Search for the cell housing the specified text and yield its [x, y] center coordinate. 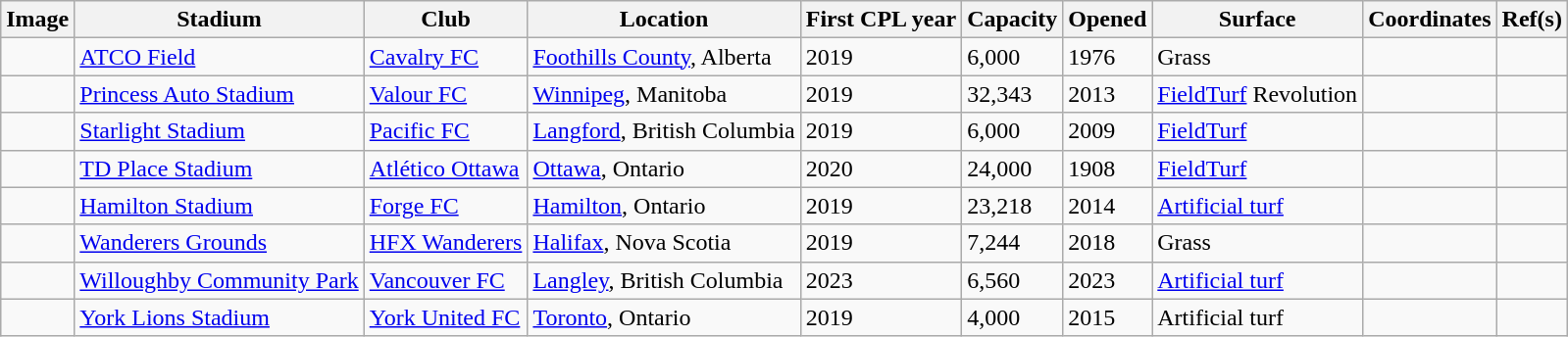
6,560 [1012, 280]
Ottawa, Ontario [664, 168]
Atlético Ottawa [445, 168]
Pacific FC [445, 131]
York United FC [445, 317]
Cavalry FC [445, 57]
2009 [1108, 131]
Image [37, 20]
2015 [1108, 317]
Langley, British Columbia [664, 280]
First CPL year [881, 20]
1908 [1108, 168]
FieldTurf Revolution [1257, 94]
Valour FC [445, 94]
Wanderers Grounds [220, 243]
32,343 [1012, 94]
2018 [1108, 243]
2020 [881, 168]
2013 [1108, 94]
Opened [1108, 20]
Willoughby Community Park [220, 280]
HFX Wanderers [445, 243]
Princess Auto Stadium [220, 94]
1976 [1108, 57]
4,000 [1012, 317]
23,218 [1012, 206]
Forge FC [445, 206]
Coordinates [1430, 20]
24,000 [1012, 168]
Foothills County, Alberta [664, 57]
Surface [1257, 20]
Langford, British Columbia [664, 131]
7,244 [1012, 243]
TD Place Stadium [220, 168]
Stadium [220, 20]
Vancouver FC [445, 280]
Ref(s) [1532, 20]
Winnipeg, Manitoba [664, 94]
Capacity [1012, 20]
ATCO Field [220, 57]
Location [664, 20]
Club [445, 20]
Starlight Stadium [220, 131]
2014 [1108, 206]
Hamilton, Ontario [664, 206]
Hamilton Stadium [220, 206]
York Lions Stadium [220, 317]
Halifax, Nova Scotia [664, 243]
Toronto, Ontario [664, 317]
